Determine the (X, Y) coordinate at the center of the cell enclosing the given text.  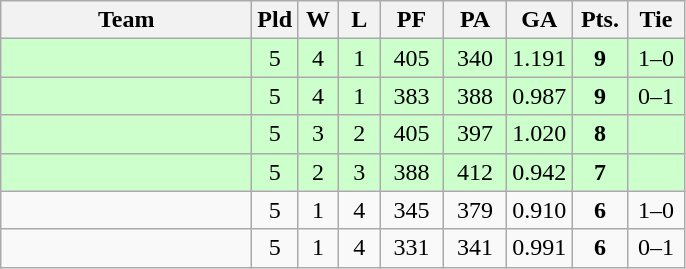
GA (540, 20)
1.191 (540, 58)
7 (600, 172)
1.020 (540, 134)
8 (600, 134)
Tie (656, 20)
383 (412, 96)
W (318, 20)
412 (475, 172)
345 (412, 210)
341 (475, 248)
0.910 (540, 210)
0.991 (540, 248)
0.987 (540, 96)
Team (126, 20)
PA (475, 20)
397 (475, 134)
PF (412, 20)
0.942 (540, 172)
Pld (275, 20)
L (360, 20)
331 (412, 248)
Pts. (600, 20)
340 (475, 58)
379 (475, 210)
